Determine the [x, y] coordinate at the center of the cell enclosing the given text.  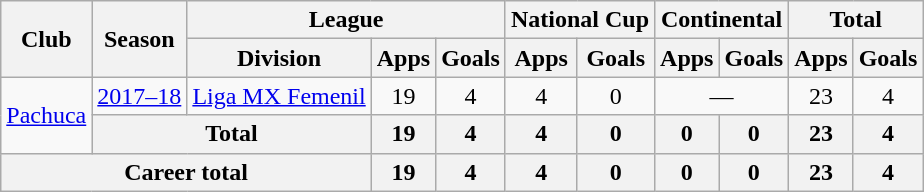
National Cup [580, 20]
Division [279, 58]
2017–18 [140, 96]
Season [140, 39]
Liga MX Femenil [279, 96]
League [346, 20]
Continental [722, 20]
Pachuca [46, 115]
Club [46, 39]
Career total [186, 172]
— [722, 96]
